Extract the [X, Y] coordinate from the center of the cell holding the provided text.  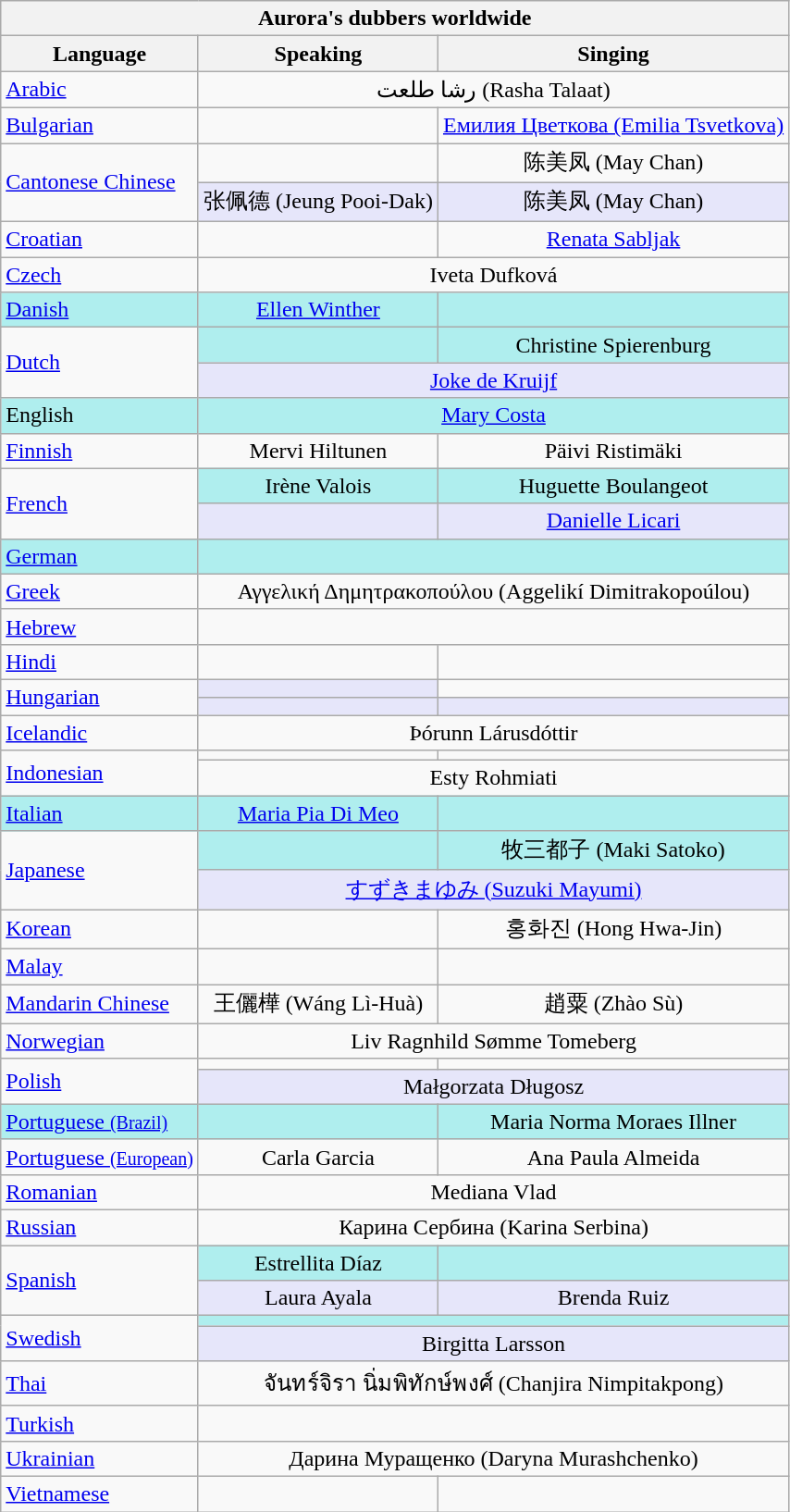
Bulgarian [100, 125]
Cantonese Chinese [100, 181]
Дарина Муращенко (Daryna Murashchenko) [493, 1458]
Russian [100, 1227]
Päivi Ristimäki [612, 451]
Þórunn Lárusdóttir [493, 732]
Arabic [100, 90]
Malay [100, 966]
Birgitta Larsson [493, 1344]
Hindi [100, 662]
Italian [100, 813]
French [100, 503]
Korean [100, 929]
Danish [100, 310]
จันทร์จิรา นิ่มพิทักษ์พงศ์ (Chanjira Nimpitakpong) [493, 1384]
Icelandic [100, 732]
すずきまゆみ (Suzuki Mayumi) [493, 890]
Małgorzata Długosz [493, 1086]
Norwegian [100, 1041]
Емилия Цветкова (Emilia Tsvetkova) [612, 125]
Joke de Kruijf [493, 380]
Indonesian [100, 774]
Mervi Hiltunen [318, 451]
Ellen Winther [318, 310]
Maria Norma Moraes Illner [612, 1122]
Maria Pia Di Meo [318, 813]
Spanish [100, 1281]
Polish [100, 1081]
Singing [612, 54]
Карина Сербина (Karina Serbina) [493, 1227]
Speaking [318, 54]
English [100, 415]
Croatian [100, 240]
Romanian [100, 1192]
Mandarin Chinese [100, 1005]
Finnish [100, 451]
Japanese [100, 870]
Mary Costa [493, 415]
Swedish [100, 1338]
Carla Garcia [318, 1157]
王儷樺 (Wáng Lì-Huà) [318, 1005]
Greek [100, 591]
Vietnamese [100, 1493]
Thai [100, 1384]
German [100, 556]
Iveta Dufková [493, 275]
Czech [100, 275]
Mediana Vlad [493, 1192]
牧三都子 (Maki Satoko) [612, 851]
Language [100, 54]
Turkish [100, 1423]
Ana Paula Almeida [612, 1157]
Hungarian [100, 697]
Huguette Boulangeot [612, 486]
Estrellita Díaz [318, 1263]
Irène Valois [318, 486]
Renata Sabljak [612, 240]
Esty Rohmiati [493, 778]
홍화진 (Hong Hwa-Jin) [612, 929]
张佩德 (Jeung Pooi-Dak) [318, 202]
Dutch [100, 363]
Portuguese (European) [100, 1157]
Christine Spierenburg [612, 345]
Danielle Licari [612, 521]
Laura Ayala [318, 1298]
Portuguese (Brazil) [100, 1122]
Αγγελική Δημητρακοπούλου (Aggelikí Dimitrakopoúlou) [493, 591]
Liv Ragnhild Sømme Tomeberg [493, 1041]
Brenda Ruiz [612, 1298]
Hebrew [100, 626]
Ukrainian [100, 1458]
趙粟 (Zhào Sù) [612, 1005]
رشا طلعت (Rasha Talaat) [493, 90]
Aurora's dubbers worldwide [395, 19]
